For the text-containing cell, return its midpoint in [x, y] coordinate format. 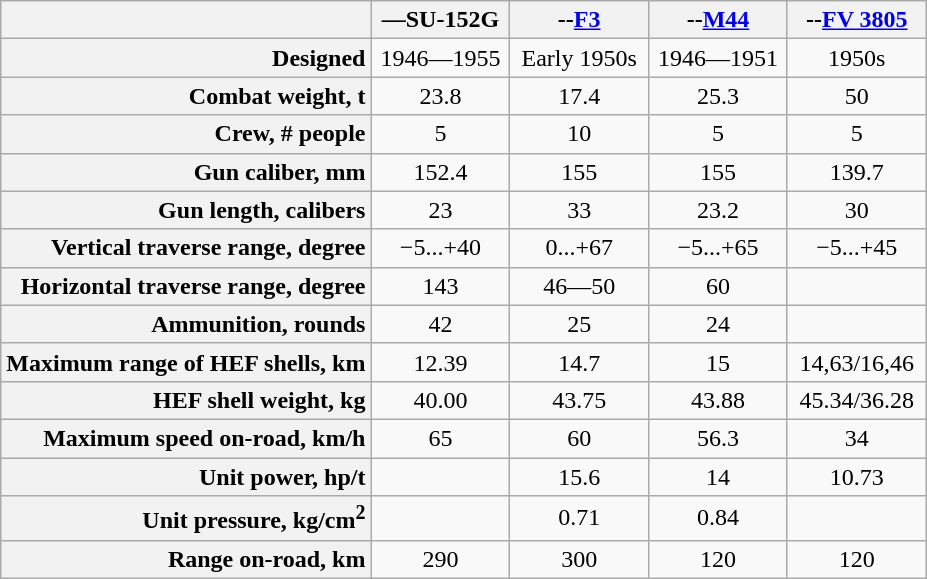
Designed [186, 58]
23.2 [718, 210]
23.8 [440, 96]
152.4 [440, 172]
14 [718, 477]
15 [718, 362]
1946—1951 [718, 58]
10 [580, 134]
0.71 [580, 518]
--M44 [718, 20]
43.88 [718, 400]
Gun length, calibers [186, 210]
300 [580, 559]
25 [580, 324]
Range on-road, km [186, 559]
42 [440, 324]
−5...+40 [440, 248]
Gun caliber, mm [186, 172]
12.39 [440, 362]
40.00 [440, 400]
Horizontal traverse range, degree [186, 286]
15.6 [580, 477]
Unit pressure, kg/cm2 [186, 518]
43.75 [580, 400]
HEF shell weight, kg [186, 400]
65 [440, 438]
Maximum speed on-road, km/h [186, 438]
0...+67 [580, 248]
Early 1950s [580, 58]
143 [440, 286]
10.73 [856, 477]
17.4 [580, 96]
0.84 [718, 518]
45.34/36.28 [856, 400]
33 [580, 210]
Vertical traverse range, degree [186, 248]
50 [856, 96]
−5...+65 [718, 248]
14,63/16,46 [856, 362]
1946—1955 [440, 58]
30 [856, 210]
23 [440, 210]
−5...+45 [856, 248]
Combat weight, t [186, 96]
--FV 3805 [856, 20]
46—50 [580, 286]
14.7 [580, 362]
56.3 [718, 438]
Unit power, hp/t [186, 477]
Maximum range of HEF shells, km [186, 362]
34 [856, 438]
139.7 [856, 172]
--F3 [580, 20]
—SU-152G [440, 20]
25.3 [718, 96]
1950s [856, 58]
24 [718, 324]
Crew, # people [186, 134]
Ammunition, rounds [186, 324]
290 [440, 559]
